Determine the [x, y] coordinate at the center of the cell enclosing the given text.  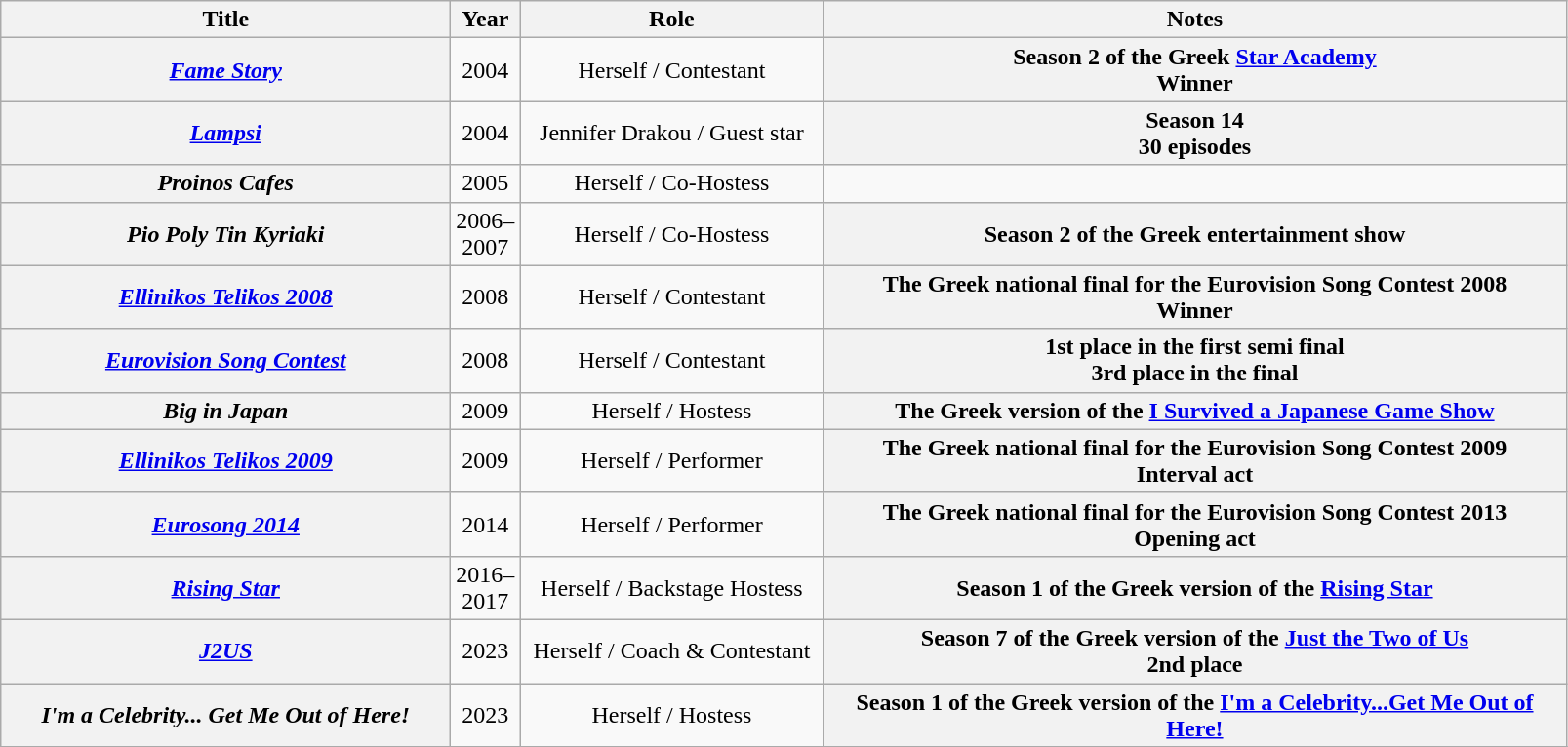
Year [486, 20]
Big in Japan [226, 411]
Rising Star [226, 587]
I'm a Celebrity... Get Me Out of Here! [226, 714]
The Greek national final for the Eurovision Song Contest 2013Opening act [1194, 525]
Pio Poly Tin Kyriaki [226, 234]
2016–2017 [486, 587]
Season 1 of the Greek version of the Rising Star [1194, 587]
Notes [1194, 20]
Lampsi [226, 133]
Season 2 of the Greek Star AcademyWinner [1194, 70]
Jennifer Drakou / Guest star [671, 133]
Herself / Backstage Hostess [671, 587]
Fame Story [226, 70]
Season 14 30 episodes [1194, 133]
Season 1 of the Greek version of the I'm a Celebrity...Get Me Out of Here! [1194, 714]
The Greek national final for the Eurovision Song Contest 2009Interval act [1194, 460]
2014 [486, 525]
The Greek version of the I Survived a Japanese Game Show [1194, 411]
2006–2007 [486, 234]
Eurovision Song Contest [226, 361]
Role [671, 20]
Eurosong 2014 [226, 525]
Ellinikos Telikos 2008 [226, 296]
2005 [486, 183]
Ellinikos Telikos 2009 [226, 460]
J2US [226, 651]
Season 2 of the Greek entertainment show [1194, 234]
Herself / Coach & Contestant [671, 651]
Proinos Cafes [226, 183]
1st place in the first semi final3rd place in the final [1194, 361]
Season 7 of the Greek version of the Just the Two of Us2nd place [1194, 651]
Title [226, 20]
The Greek national final for the Eurovision Song Contest 2008Winner [1194, 296]
